Search for the cell housing the specified text and yield its (x, y) center coordinate. 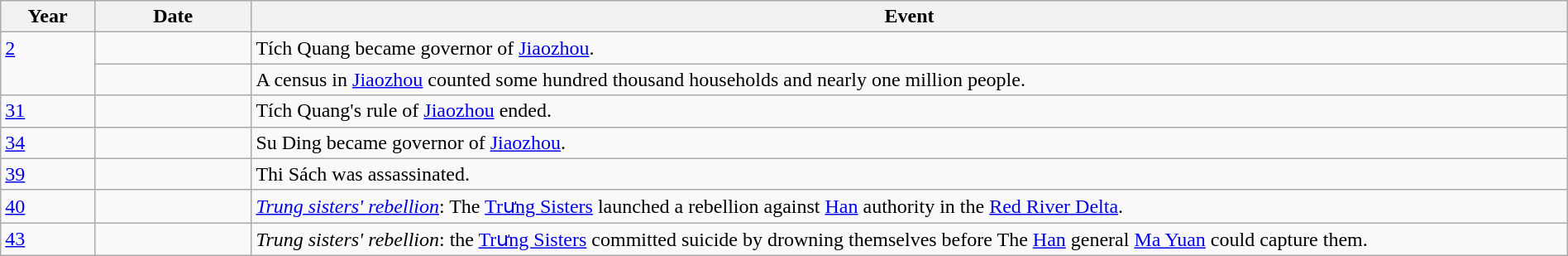
2 (48, 64)
Year (48, 17)
34 (48, 142)
43 (48, 239)
Thi Sách was assassinated. (910, 174)
Trung sisters' rebellion: the Trưng Sisters committed suicide by drowning themselves before The Han general Ma Yuan could capture them. (910, 239)
Trung sisters' rebellion: The Trưng Sisters launched a rebellion against Han authority in the Red River Delta. (910, 206)
31 (48, 111)
40 (48, 206)
Tích Quang became governor of Jiaozhou. (910, 48)
Su Ding became governor of Jiaozhou. (910, 142)
39 (48, 174)
Event (910, 17)
A census in Jiaozhou counted some hundred thousand households and nearly one million people. (910, 80)
Date (172, 17)
Tích Quang's rule of Jiaozhou ended. (910, 111)
